Return (X, Y) of the center of cell containing provided text 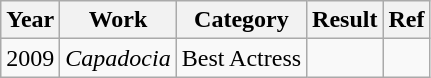
Work (118, 20)
Capadocia (118, 58)
2009 (30, 58)
Category (241, 20)
Result (345, 20)
Year (30, 20)
Best Actress (241, 58)
Ref (406, 20)
